Provide the (X, Y) coordinate of the cell's center where the given text is located.  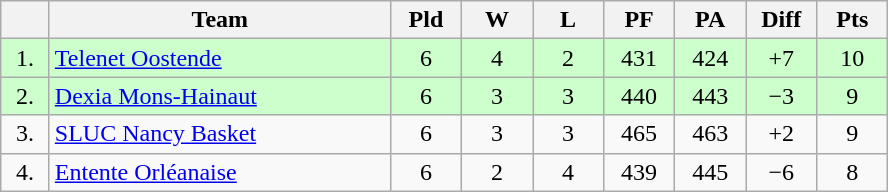
2. (26, 96)
+2 (782, 134)
Pts (852, 20)
8 (852, 172)
−3 (782, 96)
Team (220, 20)
Entente Orléanaise (220, 172)
Diff (782, 20)
443 (710, 96)
4. (26, 172)
431 (640, 58)
463 (710, 134)
465 (640, 134)
Dexia Mons-Hainaut (220, 96)
Pld (426, 20)
W (496, 20)
PA (710, 20)
1. (26, 58)
L (568, 20)
440 (640, 96)
−6 (782, 172)
SLUC Nancy Basket (220, 134)
+7 (782, 58)
PF (640, 20)
439 (640, 172)
424 (710, 58)
10 (852, 58)
3. (26, 134)
445 (710, 172)
Telenet Oostende (220, 58)
